Provide the [x, y] coordinate of the cell's center where the given text is located.  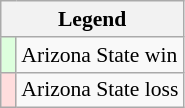
Arizona State win [100, 55]
Legend [92, 19]
Arizona State loss [100, 90]
